Capture the cell that displays the provided text and extract its (X, Y) central coordinate. 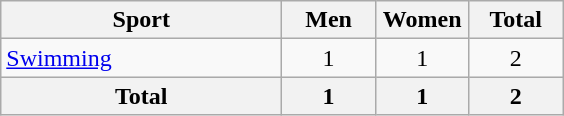
Sport (142, 20)
Men (329, 20)
Women (422, 20)
Swimming (142, 58)
